Determine the [x, y] coordinate at the center of the cell enclosing the given text.  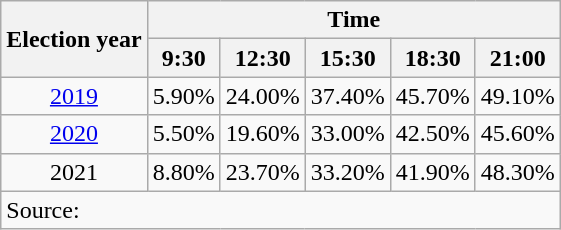
15:30 [348, 58]
33.00% [348, 134]
42.50% [432, 134]
21:00 [518, 58]
41.90% [432, 172]
49.10% [518, 96]
Election year [74, 39]
18:30 [432, 58]
19.60% [262, 134]
9:30 [184, 58]
48.30% [518, 172]
2021 [74, 172]
5.90% [184, 96]
Source: [281, 210]
33.20% [348, 172]
23.70% [262, 172]
5.50% [184, 134]
8.80% [184, 172]
Time [354, 20]
45.60% [518, 134]
2020 [74, 134]
2019 [74, 96]
24.00% [262, 96]
37.40% [348, 96]
45.70% [432, 96]
12:30 [262, 58]
